Capture the cell that displays the provided text and extract its (x, y) central coordinate. 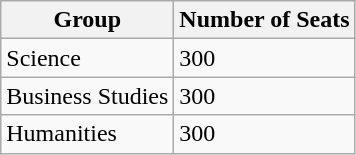
Science (88, 58)
Business Studies (88, 96)
Humanities (88, 134)
Group (88, 20)
Number of Seats (264, 20)
